Pinpoint the cell where the given text exists, returning its (X, Y) midpoint coordinate. 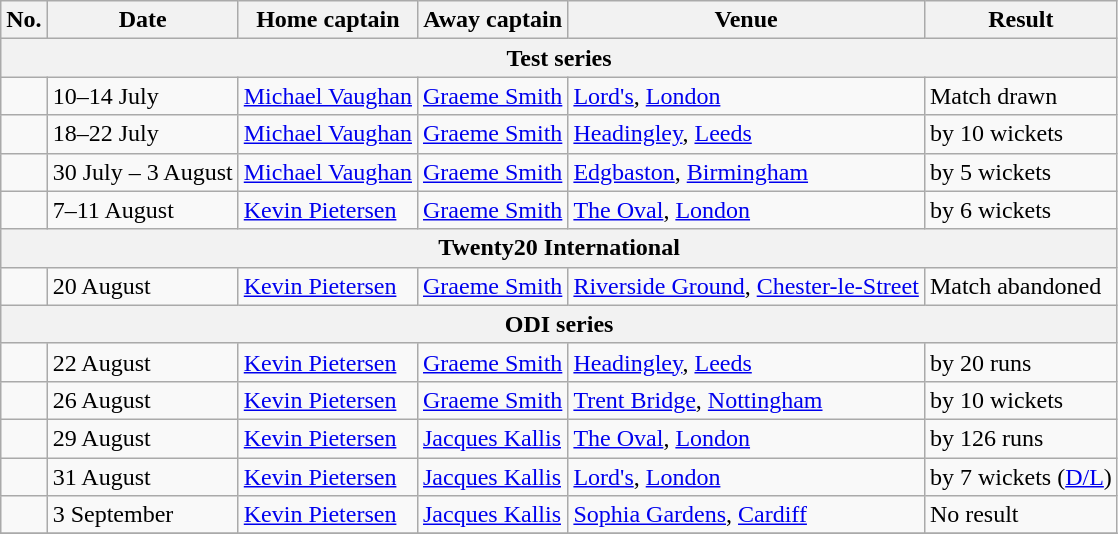
Venue (746, 20)
29 August (142, 438)
Edgbaston, Birmingham (746, 172)
Result (1020, 20)
10–14 July (142, 96)
ODI series (560, 324)
by 7 wickets (D/L) (1020, 477)
by 5 wickets (1020, 172)
7–11 August (142, 210)
Test series (560, 58)
Home captain (328, 20)
30 July – 3 August (142, 172)
by 6 wickets (1020, 210)
Riverside Ground, Chester-le-Street (746, 286)
Date (142, 20)
20 August (142, 286)
No result (1020, 515)
Sophia Gardens, Cardiff (746, 515)
by 20 runs (1020, 362)
3 September (142, 515)
by 126 runs (1020, 438)
Match abandoned (1020, 286)
26 August (142, 400)
22 August (142, 362)
Trent Bridge, Nottingham (746, 400)
18–22 July (142, 134)
No. (24, 20)
Away captain (492, 20)
31 August (142, 477)
Twenty20 International (560, 248)
Match drawn (1020, 96)
